From the cell containing the given text, extract its center point as (x, y) coordinate. 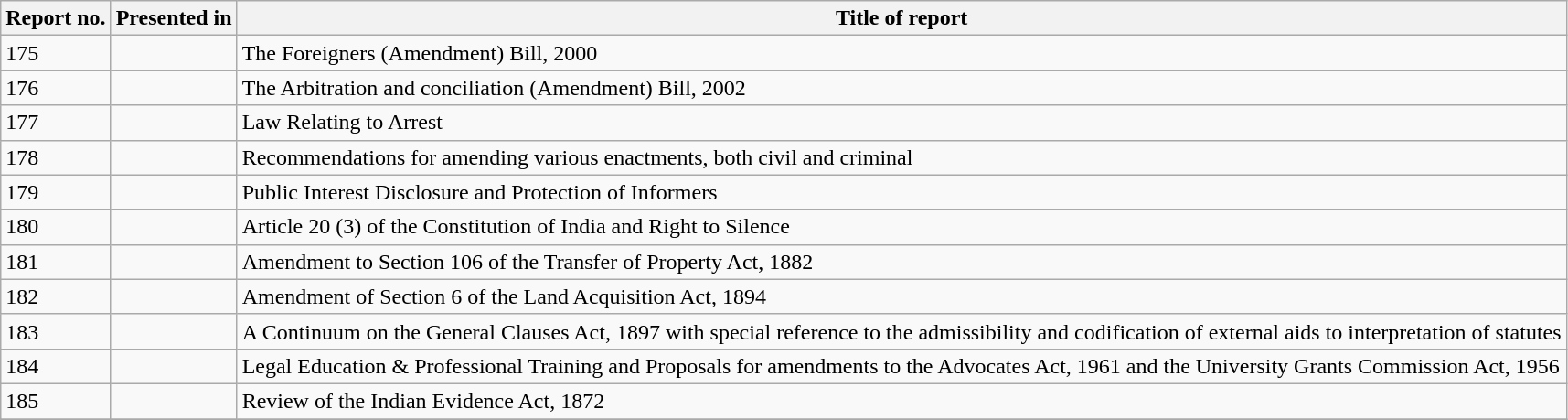
Amendment of Section 6 of the Land Acquisition Act, 1894 (901, 296)
Article 20 (3) of the Constitution of India and Right to Silence (901, 227)
180 (56, 227)
175 (56, 53)
Amendment to Section 106 of the Transfer of Property Act, 1882 (901, 262)
184 (56, 366)
Recommendations for amending various enactments, both civil and criminal (901, 157)
178 (56, 157)
185 (56, 401)
Report no. (56, 18)
179 (56, 192)
Public Interest Disclosure and Protection of Informers (901, 192)
181 (56, 262)
Review of the Indian Evidence Act, 1872 (901, 401)
Presented in (174, 18)
Title of report (901, 18)
182 (56, 296)
183 (56, 331)
177 (56, 123)
Law Relating to Arrest (901, 123)
176 (56, 88)
The Arbitration and conciliation (Amendment) Bill, 2002 (901, 88)
The Foreigners (Amendment) Bill, 2000 (901, 53)
Legal Education & Professional Training and Proposals for amendments to the Advocates Act, 1961 and the University Grants Commission Act, 1956 (901, 366)
